Search for the cell housing the specified text and yield its [x, y] center coordinate. 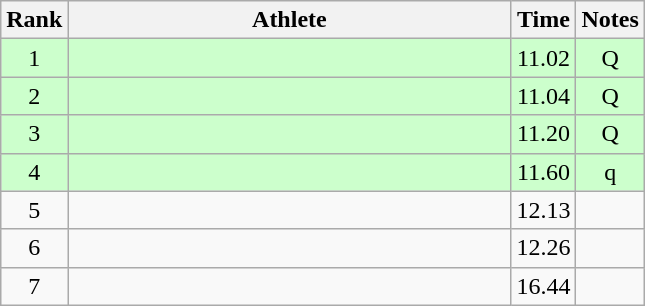
16.44 [544, 286]
3 [34, 134]
Rank [34, 20]
11.60 [544, 172]
5 [34, 210]
4 [34, 172]
Notes [610, 20]
11.04 [544, 96]
1 [34, 58]
12.26 [544, 248]
6 [34, 248]
Athlete [290, 20]
12.13 [544, 210]
2 [34, 96]
q [610, 172]
11.20 [544, 134]
Time [544, 20]
7 [34, 286]
11.02 [544, 58]
